Identify which cell holds the provided text, then report its (x, y) central coordinate. 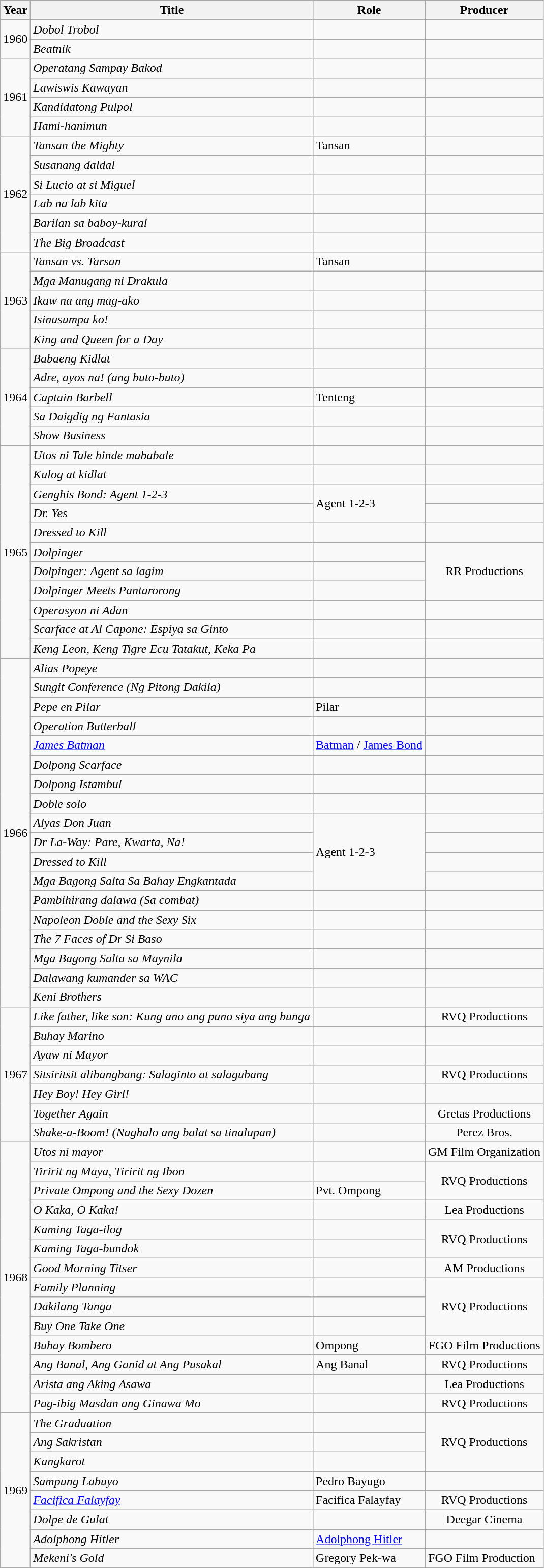
Pvt. Ompong (369, 1191)
King and Queen for a Day (172, 339)
Producer (485, 10)
1969 (15, 1490)
Ang Sakristan (172, 1442)
Tenteng (369, 397)
Gregory Pek-wa (369, 1558)
Shake-a-Boom! (Naghalo ang balat sa tinalupan) (172, 1132)
Alias Popeye (172, 668)
Role (369, 10)
Lawiswis Kawayan (172, 87)
Babaeng Kidlat (172, 358)
Pilar (369, 707)
Ikaw na ang mag-ako (172, 300)
Dobol Trobol (172, 29)
Gretas Productions (485, 1113)
Perez Bros. (485, 1132)
Dolpinger Meets Pantarorong (172, 591)
Ompong (369, 1345)
Together Again (172, 1113)
Tansan the Mighty (172, 145)
Show Business (172, 436)
RR Productions (485, 571)
O Kaka, O Kaka! (172, 1210)
Title (172, 10)
1962 (15, 194)
Dolpe de Gulat (172, 1520)
The 7 Faces of Dr Si Baso (172, 939)
1968 (15, 1277)
Lab na lab kita (172, 203)
Mga Manugang ni Drakula (172, 281)
Dr. Yes (172, 513)
Genghis Bond: Agent 1-2-3 (172, 494)
The Big Broadcast (172, 243)
Dolpong Istambul (172, 784)
Kandidatong Pulpol (172, 107)
Sitsiritsit alibangbang: Salaginto at salagubang (172, 1074)
Ang Banal (369, 1365)
Deegar Cinema (485, 1520)
Like father, like son: Kung ano ang puno siya ang bunga (172, 1016)
Operation Butterball (172, 726)
AM Productions (485, 1268)
Kaming Taga-ilog (172, 1229)
Beatnik (172, 49)
1966 (15, 833)
Napoleon Doble and the Sexy Six (172, 920)
Dakilang Tanga (172, 1307)
Dolpong Scarface (172, 765)
Pedro Bayugo (369, 1481)
Mga Bagong Salta Sa Bahay Engkantada (172, 881)
FGO Film Productions (485, 1345)
Good Morning Titser (172, 1268)
Utos ni Tale hinde mababale (172, 455)
Pepe en Pilar (172, 707)
James Batman (172, 745)
1967 (15, 1074)
Kangkarot (172, 1461)
The Graduation (172, 1423)
Isinusumpa ko! (172, 320)
1963 (15, 300)
Ang Banal, Ang Ganid at Ang Pusakal (172, 1365)
GM Film Organization (485, 1152)
Family Planning (172, 1287)
Buhay Marino (172, 1036)
1965 (15, 552)
Tansan vs. Tarsan (172, 262)
Barilan sa baboy-kural (172, 223)
1964 (15, 397)
Sungit Conference (Ng Pitong Dakila) (172, 687)
1960 (15, 39)
Hami-hanimun (172, 126)
Doble solo (172, 803)
Kaming Taga-bundok (172, 1249)
Keng Leon, Keng Tigre Ecu Tatakut, Keka Pa (172, 649)
Ayaw ni Mayor (172, 1055)
Private Ompong and the Sexy Dozen (172, 1191)
Year (15, 10)
Kulog at kidlat (172, 474)
Buy One Take One (172, 1326)
Operasyon ni Adan (172, 610)
Susanang daldal (172, 165)
Mga Bagong Salta sa Maynila (172, 958)
Captain Barbell (172, 397)
Scarface at Al Capone: Espiya sa Ginto (172, 629)
Hey Boy! Hey Girl! (172, 1094)
Mekeni's Gold (172, 1558)
Dolpinger (172, 552)
Si Lucio at si Miguel (172, 184)
Arista ang Aking Asawa (172, 1384)
Pag-ibig Masdan ang Ginawa Mo (172, 1403)
Dalawang kumander sa WAC (172, 978)
Adre, ayos na! (ang buto-buto) (172, 378)
Pambihirang dalawa (Sa combat) (172, 900)
Keni Brothers (172, 997)
Dr La-Way: Pare, Kwarta, Na! (172, 842)
Operatang Sampay Bakod (172, 68)
Dolpinger: Agent sa lagim (172, 571)
Sa Daigdig ng Fantasia (172, 416)
Batman / James Bond (369, 745)
Tiririt ng Maya, Tiririt ng Ibon (172, 1171)
1961 (15, 97)
FGO Film Production (485, 1558)
Utos ni mayor (172, 1152)
Sampung Labuyo (172, 1481)
Alyas Don Juan (172, 823)
Buhay Bombero (172, 1345)
